Determine the [X, Y] coordinate at the center of the cell enclosing the given text.  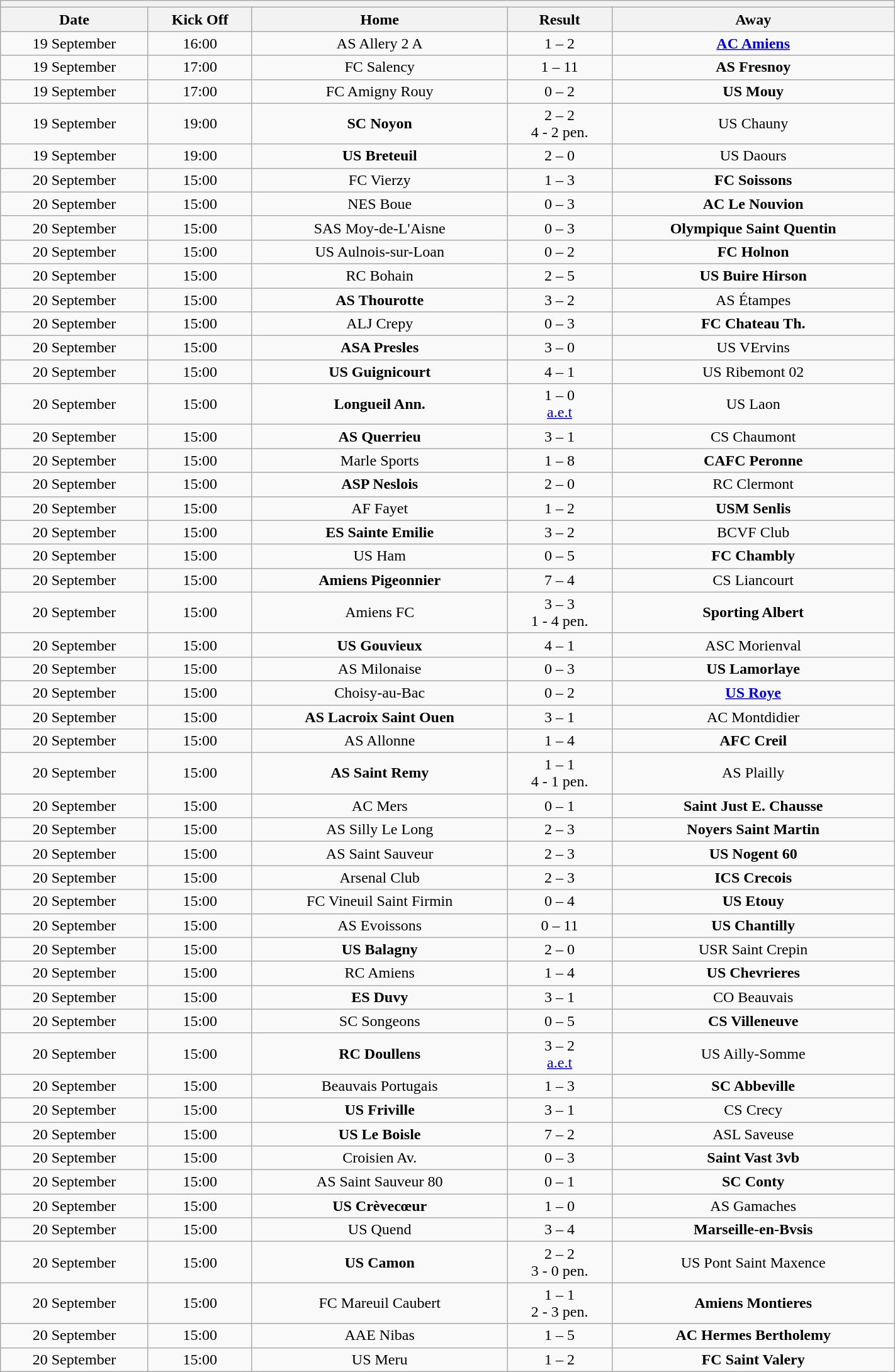
Kick Off [200, 20]
CS Villeneuve [753, 1021]
FC Mareuil Caubert [380, 1303]
AS Evoissons [380, 925]
AS Allery 2 A [380, 43]
US Pont Saint Maxence [753, 1262]
US Mouy [753, 91]
3 – 4 [560, 1230]
US Daours [753, 156]
US Chantilly [753, 925]
CS Liancourt [753, 580]
ICS Crecois [753, 878]
7 – 2 [560, 1134]
AFC Creil [753, 741]
AS Fresnoy [753, 67]
Saint Just E. Chausse [753, 806]
NES Boue [380, 204]
0 – 4 [560, 901]
AS Saint Remy [380, 774]
ASL Saveuse [753, 1134]
US Chauny [753, 123]
AS Milonaise [380, 669]
SC Noyon [380, 123]
US Ham [380, 556]
2 – 2 4 - 2 pen. [560, 123]
1 – 0 [560, 1206]
CAFC Peronne [753, 460]
2 – 5 [560, 276]
Marseille-en-Bvsis [753, 1230]
US Nogent 60 [753, 854]
FC Soissons [753, 180]
AF Fayet [380, 508]
SC Abbeville [753, 1086]
Marle Sports [380, 460]
Croisien Av. [380, 1158]
1 – 1 2 - 3 pen. [560, 1303]
US Ribemont 02 [753, 372]
FC Saint Valery [753, 1359]
Choisy-au-Bac [380, 693]
US Camon [380, 1262]
Away [753, 20]
1 – 1 4 - 1 pen. [560, 774]
7 – 4 [560, 580]
BCVF Club [753, 532]
3 – 0 [560, 348]
ES Duvy [380, 997]
USR Saint Crepin [753, 949]
US Crèvecœur [380, 1206]
US Aulnois-sur-Loan [380, 252]
SC Conty [753, 1182]
US Guignicourt [380, 372]
AS Gamaches [753, 1206]
Olympique Saint Quentin [753, 228]
Arsenal Club [380, 878]
Date [74, 20]
AS Saint Sauveur [380, 854]
1 – 0 a.e.t [560, 404]
16:00 [200, 43]
Beauvais Portugais [380, 1086]
US Le Boisle [380, 1134]
FC Amigny Rouy [380, 91]
3 – 3 1 - 4 pen. [560, 613]
Amiens Montieres [753, 1303]
FC Salency [380, 67]
AC Amiens [753, 43]
FC Vierzy [380, 180]
US Buire Hirson [753, 276]
1 – 8 [560, 460]
Amiens Pigeonnier [380, 580]
SC Songeons [380, 1021]
US Balagny [380, 949]
RC Doullens [380, 1053]
ASC Morienval [753, 645]
AS Allonne [380, 741]
US Roye [753, 693]
AC Le Nouvion [753, 204]
RC Clermont [753, 484]
US Etouy [753, 901]
FC Holnon [753, 252]
US Friville [380, 1110]
Result [560, 20]
AS Silly Le Long [380, 830]
RC Amiens [380, 973]
AS Plailly [753, 774]
US Chevrieres [753, 973]
RC Bohain [380, 276]
AS Étampes [753, 300]
FC Chambly [753, 556]
AS Saint Sauveur 80 [380, 1182]
USM Senlis [753, 508]
AS Lacroix Saint Ouen [380, 717]
ALJ Crepy [380, 324]
3 – 2 a.e.t [560, 1053]
US Breteuil [380, 156]
SAS Moy-de-L'Aisne [380, 228]
Amiens FC [380, 613]
CS Chaumont [753, 437]
ASA Presles [380, 348]
US Lamorlaye [753, 669]
US VErvins [753, 348]
AC Mers [380, 806]
FC Vineuil Saint Firmin [380, 901]
AAE Nibas [380, 1336]
AS Thourotte [380, 300]
Longueil Ann. [380, 404]
ASP Neslois [380, 484]
2 – 2 3 - 0 pen. [560, 1262]
0 – 11 [560, 925]
1 – 11 [560, 67]
Noyers Saint Martin [753, 830]
ES Sainte Emilie [380, 532]
CO Beauvais [753, 997]
FC Chateau Th. [753, 324]
AC Montdidier [753, 717]
US Quend [380, 1230]
AC Hermes Bertholemy [753, 1336]
Sporting Albert [753, 613]
US Gouvieux [380, 645]
US Laon [753, 404]
CS Crecy [753, 1110]
Home [380, 20]
US Meru [380, 1359]
Saint Vast 3vb [753, 1158]
US Ailly-Somme [753, 1053]
1 – 5 [560, 1336]
AS Querrieu [380, 437]
